Extract the [x, y] coordinate from the center of the cell holding the provided text.  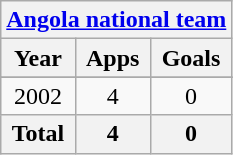
2002 [38, 96]
Angola national team [116, 20]
Goals [191, 58]
Total [38, 134]
Apps [112, 58]
Year [38, 58]
